Output the [X, Y] coordinate of the center of the cell containing the given text.  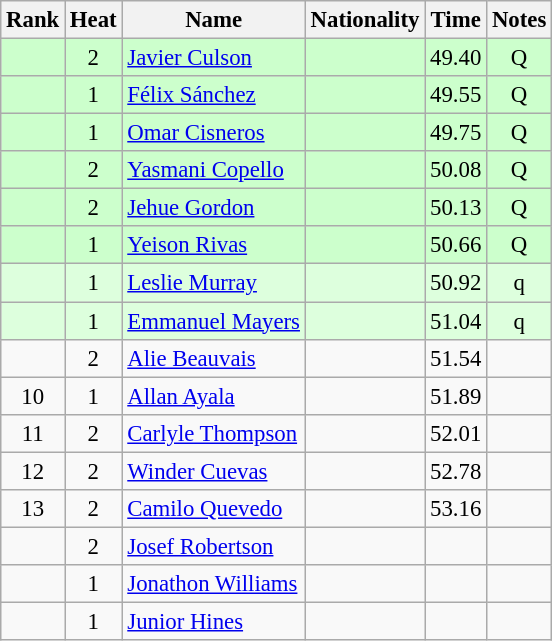
12 [33, 471]
11 [33, 433]
Heat [94, 20]
51.54 [456, 358]
Nationality [364, 20]
Camilo Quevedo [214, 509]
Jehue Gordon [214, 208]
Omar Cisneros [214, 133]
Allan Ayala [214, 396]
49.75 [456, 133]
Félix Sánchez [214, 95]
Winder Cuevas [214, 471]
Alie Beauvais [214, 358]
Carlyle Thompson [214, 433]
53.16 [456, 509]
Emmanuel Mayers [214, 321]
Notes [520, 20]
Yeison Rivas [214, 245]
Name [214, 20]
Leslie Murray [214, 283]
51.04 [456, 321]
49.40 [456, 58]
Rank [33, 20]
Javier Culson [214, 58]
50.66 [456, 245]
49.55 [456, 95]
Time [456, 20]
51.89 [456, 396]
52.78 [456, 471]
52.01 [456, 433]
Josef Robertson [214, 546]
50.13 [456, 208]
50.92 [456, 283]
13 [33, 509]
Yasmani Copello [214, 170]
Jonathon Williams [214, 584]
Junior Hines [214, 621]
10 [33, 396]
50.08 [456, 170]
